Provide the (x, y) coordinate of the cell's center where the given text is located.  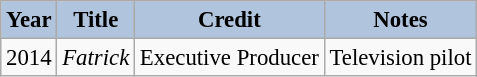
2014 (29, 58)
Title (96, 20)
Television pilot (400, 58)
Year (29, 20)
Fatrick (96, 58)
Notes (400, 20)
Credit (230, 20)
Executive Producer (230, 58)
